Scan for the cell matching the given text and deliver its (X, Y) coordinate at center. 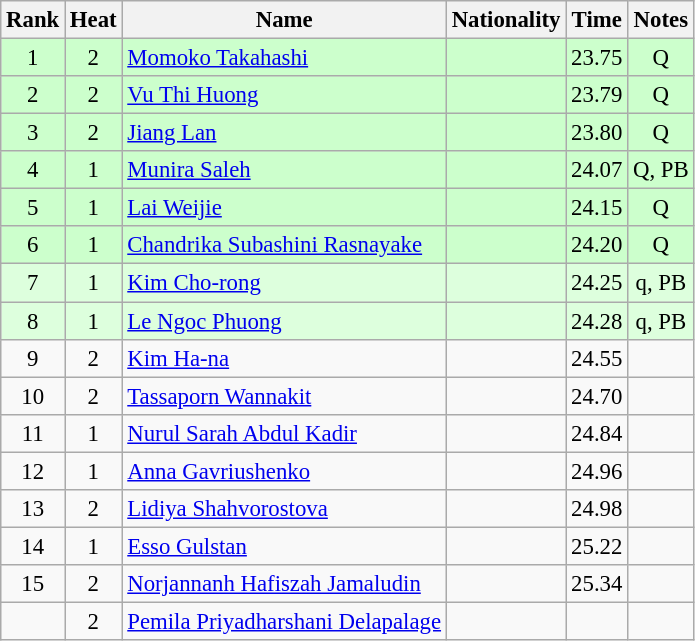
23.80 (597, 133)
24.55 (597, 358)
5 (33, 208)
24.28 (597, 321)
10 (33, 396)
24.07 (597, 170)
13 (33, 509)
24.15 (597, 208)
Q, PB (661, 170)
24.70 (597, 396)
Chandrika Subashini Rasnayake (284, 245)
Momoko Takahashi (284, 58)
14 (33, 546)
Esso Gulstan (284, 546)
24.96 (597, 471)
Notes (661, 20)
25.34 (597, 584)
12 (33, 471)
8 (33, 321)
Le Ngoc Phuong (284, 321)
24.84 (597, 433)
23.79 (597, 95)
3 (33, 133)
Time (597, 20)
23.75 (597, 58)
Kim Ha-na (284, 358)
24.98 (597, 509)
Lidiya Shahvorostova (284, 509)
15 (33, 584)
Pemila Priyadharshani Delapalage (284, 621)
11 (33, 433)
Lai Weijie (284, 208)
4 (33, 170)
Tassaporn Wannakit (284, 396)
25.22 (597, 546)
9 (33, 358)
Anna Gavriushenko (284, 471)
Heat (94, 20)
Munira Saleh (284, 170)
Jiang Lan (284, 133)
Name (284, 20)
Kim Cho-rong (284, 283)
7 (33, 283)
Norjannanh Hafiszah Jamaludin (284, 584)
6 (33, 245)
24.25 (597, 283)
24.20 (597, 245)
Rank (33, 20)
Nationality (506, 20)
Nurul Sarah Abdul Kadir (284, 433)
Vu Thi Huong (284, 95)
